For the text-containing cell, return its midpoint in (x, y) coordinate format. 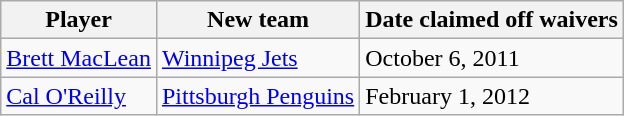
Cal O'Reilly (79, 96)
Date claimed off waivers (492, 20)
Pittsburgh Penguins (258, 96)
October 6, 2011 (492, 58)
Player (79, 20)
February 1, 2012 (492, 96)
Brett MacLean (79, 58)
New team (258, 20)
Winnipeg Jets (258, 58)
